Detect which cell encompasses the target text, then output its [x, y] center coordinate. 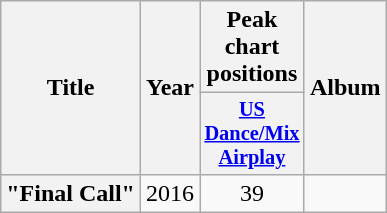
Peak chart positions [252, 47]
Year [170, 88]
Album [345, 88]
"Final Call" [71, 193]
Title [71, 88]
2016 [170, 193]
US Dance/Mix Airplay [252, 134]
39 [252, 193]
